Return the [X, Y] coordinate for the center point of the cell that contains the specified text.  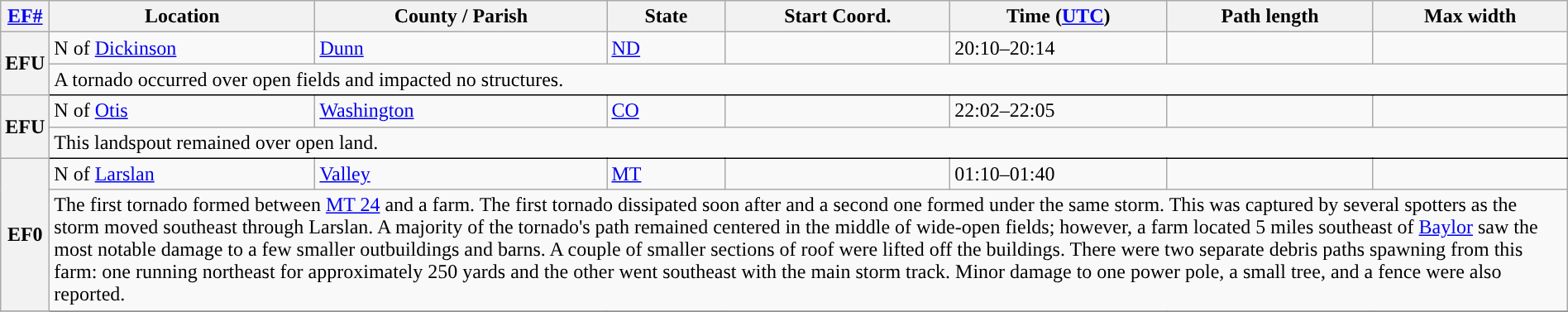
Start Coord. [838, 17]
Path length [1270, 17]
N of Dickinson [182, 48]
Valley [461, 174]
MT [667, 174]
EF# [25, 17]
Washington [461, 111]
CO [667, 111]
01:10–01:40 [1059, 174]
ND [667, 48]
This landspout remained over open land. [809, 142]
State [667, 17]
Dunn [461, 48]
Location [182, 17]
County / Parish [461, 17]
N of Otis [182, 111]
20:10–20:14 [1059, 48]
Time (UTC) [1059, 17]
EF0 [25, 234]
A tornado occurred over open fields and impacted no structures. [809, 79]
Max width [1470, 17]
22:02–22:05 [1059, 111]
N of Larslan [182, 174]
